Determine the [X, Y] coordinate at the center of the cell enclosing the given text.  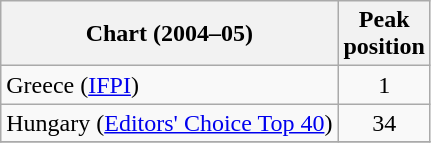
Hungary (Editors' Choice Top 40) [170, 123]
1 [384, 85]
Chart (2004–05) [170, 34]
Peakposition [384, 34]
34 [384, 123]
Greece (IFPI) [170, 85]
